For the text-containing cell, return its midpoint in (X, Y) coordinate format. 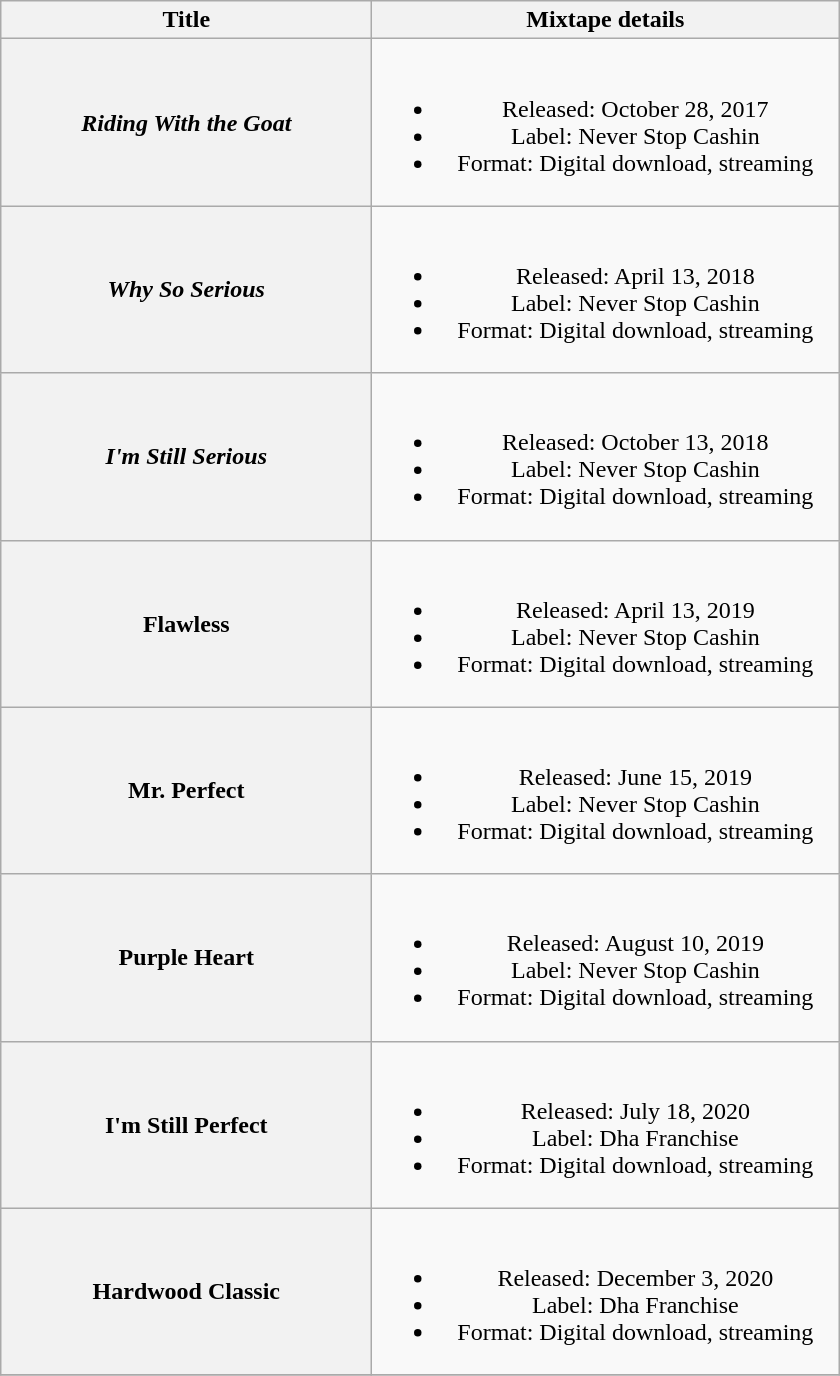
Released: April 13, 2018Label: Never Stop CashinFormat: Digital download, streaming (606, 290)
Released: October 28, 2017Label: Never Stop CashinFormat: Digital download, streaming (606, 122)
Released: December 3, 2020Label: Dha FranchiseFormat: Digital download, streaming (606, 1292)
Mr. Perfect (186, 790)
Released: August 10, 2019Label: Never Stop CashinFormat: Digital download, streaming (606, 958)
Flawless (186, 624)
I'm Still Perfect (186, 1124)
Released: April 13, 2019Label: Never Stop CashinFormat: Digital download, streaming (606, 624)
Hardwood Classic (186, 1292)
Released: July 18, 2020Label: Dha FranchiseFormat: Digital download, streaming (606, 1124)
Title (186, 20)
Purple Heart (186, 958)
Released: June 15, 2019Label: Never Stop CashinFormat: Digital download, streaming (606, 790)
Mixtape details (606, 20)
Why So Serious (186, 290)
Riding With the Goat (186, 122)
Released: October 13, 2018Label: Never Stop CashinFormat: Digital download, streaming (606, 456)
I'm Still Serious (186, 456)
